Return (X, Y) of the center of cell containing provided text 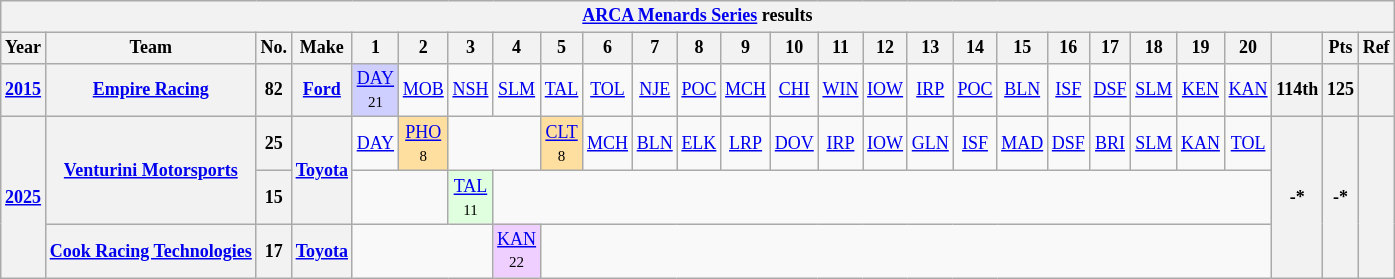
CLT8 (561, 144)
12 (886, 48)
WIN (840, 90)
Venturini Motorsports (150, 170)
CHI (794, 90)
ARCA Menards Series results (698, 16)
13 (930, 48)
125 (1341, 90)
1 (375, 48)
Team (150, 48)
NJE (654, 90)
No. (274, 48)
2015 (24, 90)
BRI (1110, 144)
9 (746, 48)
Ford (322, 90)
Cook Racing Technologies (150, 251)
Pts (1341, 48)
DAY (375, 144)
KEN (1201, 90)
18 (1154, 48)
MOB (423, 90)
114th (1298, 90)
19 (1201, 48)
MAD (1022, 144)
ELK (699, 144)
3 (470, 48)
25 (274, 144)
7 (654, 48)
8 (699, 48)
14 (975, 48)
5 (561, 48)
DAY21 (375, 90)
Ref (1376, 48)
2025 (24, 198)
DOV (794, 144)
KAN22 (517, 251)
LRP (746, 144)
NSH (470, 90)
10 (794, 48)
6 (608, 48)
PHO8 (423, 144)
20 (1248, 48)
4 (517, 48)
Make (322, 48)
82 (274, 90)
2 (423, 48)
TAL (561, 90)
16 (1068, 48)
11 (840, 48)
Year (24, 48)
GLN (930, 144)
TAL11 (470, 197)
Empire Racing (150, 90)
